Output the (x, y) coordinate of the center of the cell containing the given text.  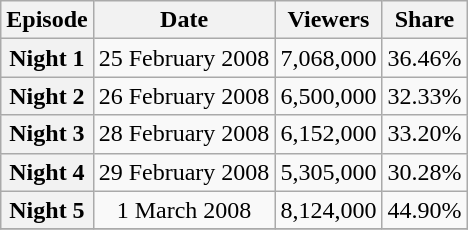
32.33% (424, 96)
44.90% (424, 210)
Night 5 (47, 210)
29 February 2008 (184, 172)
Night 1 (47, 58)
Night 4 (47, 172)
33.20% (424, 134)
Episode (47, 20)
30.28% (424, 172)
Viewers (328, 20)
7,068,000 (328, 58)
Night 2 (47, 96)
Share (424, 20)
6,500,000 (328, 96)
25 February 2008 (184, 58)
Date (184, 20)
6,152,000 (328, 134)
1 March 2008 (184, 210)
36.46% (424, 58)
8,124,000 (328, 210)
Night 3 (47, 134)
26 February 2008 (184, 96)
5,305,000 (328, 172)
28 February 2008 (184, 134)
